From the cell containing the given text, extract its center point as (x, y) coordinate. 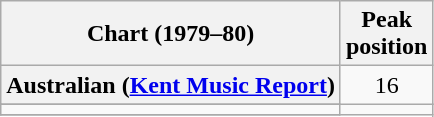
Australian (Kent Music Report) (171, 85)
16 (386, 85)
Peakposition (386, 34)
Chart (1979–80) (171, 34)
